Scan for the cell matching the given text and deliver its (X, Y) coordinate at center. 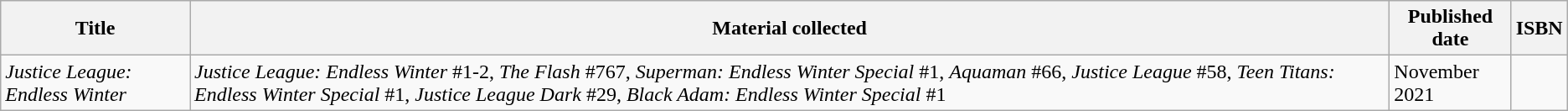
Material collected (789, 29)
ISBN (1540, 29)
Published date (1451, 29)
Justice League: Endless Winter (95, 82)
Title (95, 29)
November 2021 (1451, 82)
